Determine the (x, y) coordinate at the center of the cell enclosing the given text.  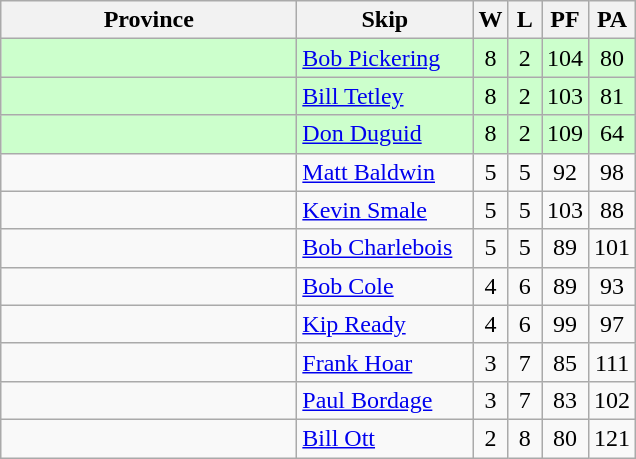
92 (566, 172)
Matt Baldwin (385, 172)
Kevin Smale (385, 210)
109 (566, 134)
93 (612, 286)
98 (612, 172)
W (490, 20)
Bob Cole (385, 286)
Province (149, 20)
Don Duguid (385, 134)
PF (566, 20)
88 (612, 210)
L (525, 20)
Bob Pickering (385, 58)
99 (566, 324)
Skip (385, 20)
81 (612, 96)
83 (566, 400)
Kip Ready (385, 324)
111 (612, 362)
Bill Ott (385, 438)
97 (612, 324)
Paul Bordage (385, 400)
Bob Charlebois (385, 248)
64 (612, 134)
PA (612, 20)
85 (566, 362)
Bill Tetley (385, 96)
104 (566, 58)
Frank Hoar (385, 362)
102 (612, 400)
101 (612, 248)
121 (612, 438)
